Capture the cell that displays the provided text and extract its (x, y) central coordinate. 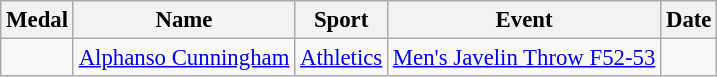
Date (689, 20)
Medal (38, 20)
Name (184, 20)
Sport (342, 20)
Men's Javelin Throw F52-53 (524, 58)
Alphanso Cunningham (184, 58)
Athletics (342, 58)
Event (524, 20)
